Return (X, Y) of the center of cell containing provided text 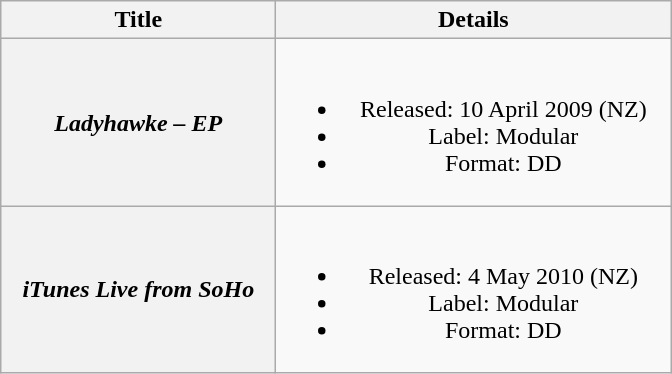
iTunes Live from SoHo (138, 290)
Released: 10 April 2009 (NZ)Label: ModularFormat: DD (474, 122)
Released: 4 May 2010 (NZ)Label: ModularFormat: DD (474, 290)
Title (138, 20)
Details (474, 20)
Ladyhawke – EP (138, 122)
